Locate the cell with the specified text and output its (x, y) center coordinate. 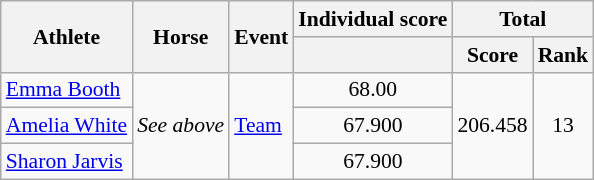
Total (522, 19)
Athlete (66, 36)
Amelia White (66, 126)
Horse (180, 36)
Sharon Jarvis (66, 162)
Score (492, 55)
Individual score (372, 19)
See above (180, 126)
Event (261, 36)
206.458 (492, 126)
Team (261, 126)
13 (564, 126)
68.00 (372, 90)
Emma Booth (66, 90)
Rank (564, 55)
